Find where the given text appears and provide that cell's center as [x, y] coordinate. 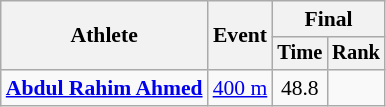
48.8 [300, 88]
Rank [356, 54]
Event [240, 36]
Abdul Rahim Ahmed [104, 88]
Time [300, 54]
Athlete [104, 36]
Final [328, 19]
400 m [240, 88]
